Provide the [x, y] coordinate of the cell's center where the given text is located.  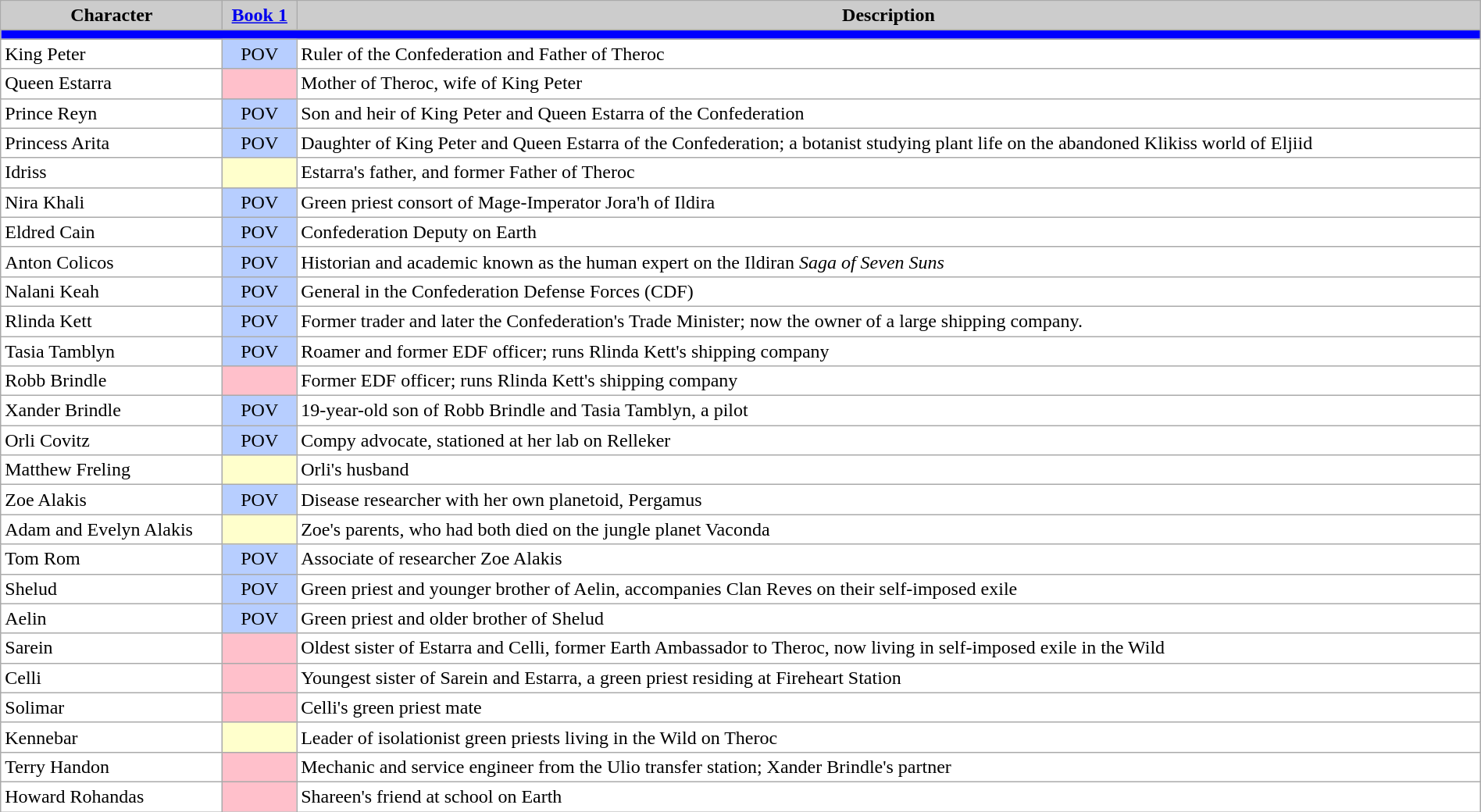
Shelud [112, 589]
Leader of isolationist green priests living in the Wild on Theroc [889, 737]
Matthew Freling [112, 470]
Green priest and younger brother of Aelin, accompanies Clan Reves on their self-imposed exile [889, 589]
Celli's green priest mate [889, 707]
Queen Estarra [112, 84]
Mother of Theroc, wife of King Peter [889, 84]
Howard Rohandas [112, 796]
Zoe's parents, who had both died on the jungle planet Vaconda [889, 529]
Sarein [112, 648]
Compy advocate, stationed at her lab on Relleker [889, 440]
Character [112, 16]
Idriss [112, 173]
Disease researcher with her own planetoid, Pergamus [889, 500]
Orli Covitz [112, 440]
Associate of researcher Zoe Alakis [889, 559]
19-year-old son of Robb Brindle and Tasia Tamblyn, a pilot [889, 411]
Estarra's father, and former Father of Theroc [889, 173]
Princess Arita [112, 143]
Son and heir of King Peter and Queen Estarra of the Confederation [889, 113]
Shareen's friend at school on Earth [889, 796]
Former EDF officer; runs Rlinda Kett's shipping company [889, 381]
Youngest sister of Sarein and Estarra, a green priest residing at Fireheart Station [889, 678]
Book 1 [259, 16]
Robb Brindle [112, 381]
Orli's husband [889, 470]
Zoe Alakis [112, 500]
Former trader and later the Confederation's Trade Minister; now the owner of a large shipping company. [889, 321]
Tasia Tamblyn [112, 351]
General in the Confederation Defense Forces (CDF) [889, 291]
Xander Brindle [112, 411]
Historian and academic known as the human expert on the Ildiran Saga of Seven Suns [889, 262]
Adam and Evelyn Alakis [112, 529]
Prince Reyn [112, 113]
Kennebar [112, 737]
Ruler of the Confederation and Father of Theroc [889, 54]
Mechanic and service engineer from the Ulio transfer station; Xander Brindle's partner [889, 767]
Anton Colicos [112, 262]
Green priest and older brother of Shelud [889, 618]
Terry Handon [112, 767]
Nira Khali [112, 202]
Rlinda Kett [112, 321]
Solimar [112, 707]
Tom Rom [112, 559]
Roamer and former EDF officer; runs Rlinda Kett's shipping company [889, 351]
Oldest sister of Estarra and Celli, former Earth Ambassador to Theroc, now living in self-imposed exile in the Wild [889, 648]
Nalani Keah [112, 291]
Aelin [112, 618]
Celli [112, 678]
King Peter [112, 54]
Green priest consort of Mage-Imperator Jora'h of Ildira [889, 202]
Daughter of King Peter and Queen Estarra of the Confederation; a botanist studying plant life on the abandoned Klikiss world of Eljiid [889, 143]
Confederation Deputy on Earth [889, 232]
Description [889, 16]
Eldred Cain [112, 232]
